Search for the cell housing the specified text and yield its (x, y) center coordinate. 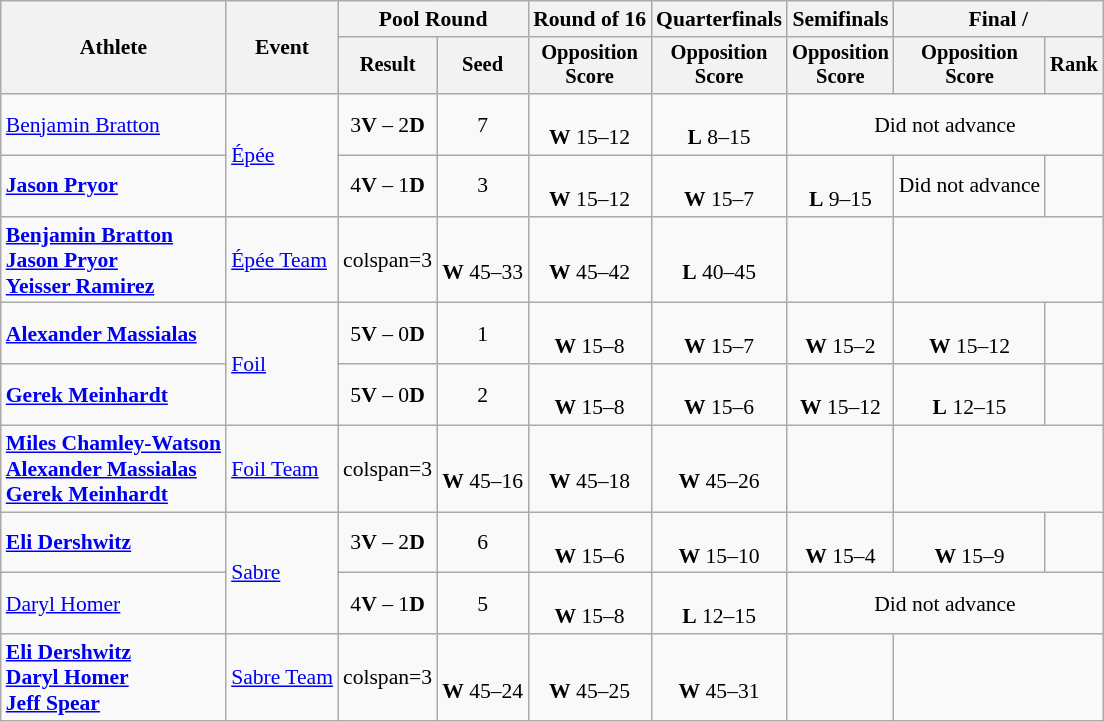
W 15–2 (840, 334)
L 9–15 (840, 186)
Alexander Massialas (114, 334)
Round of 16 (590, 19)
W 15–10 (719, 542)
Miles Chamley-WatsonAlexander MassialasGerek Meinhardt (114, 470)
W 45–33 (482, 260)
Eli DershwitzDaryl HomerJeff Spear (114, 678)
5 (482, 604)
Sabre Team (282, 678)
Quarterfinals (719, 19)
6 (482, 542)
Eli Dershwitz (114, 542)
Sabre (282, 573)
Daryl Homer (114, 604)
Foil Team (282, 470)
W 45–25 (590, 678)
W 45–18 (590, 470)
W 15–4 (840, 542)
2 (482, 394)
W 45–24 (482, 678)
3 (482, 186)
W 45–16 (482, 470)
L 8–15 (719, 124)
L 40–45 (719, 260)
Gerek Meinhardt (114, 394)
W 45–42 (590, 260)
Jason Pryor (114, 186)
Épée (282, 155)
Foil (282, 364)
Result (388, 66)
Benjamin BrattonJason PryorYeisser Ramirez (114, 260)
7 (482, 124)
Event (282, 48)
Rank (1074, 66)
1 (482, 334)
Seed (482, 66)
Pool Round (433, 19)
Athlete (114, 48)
Benjamin Bratton (114, 124)
W 45–26 (719, 470)
W 15–9 (970, 542)
Épée Team (282, 260)
Final / (998, 19)
W 45–31 (719, 678)
Semifinals (840, 19)
